Scan for the cell matching the given text and deliver its (x, y) coordinate at center. 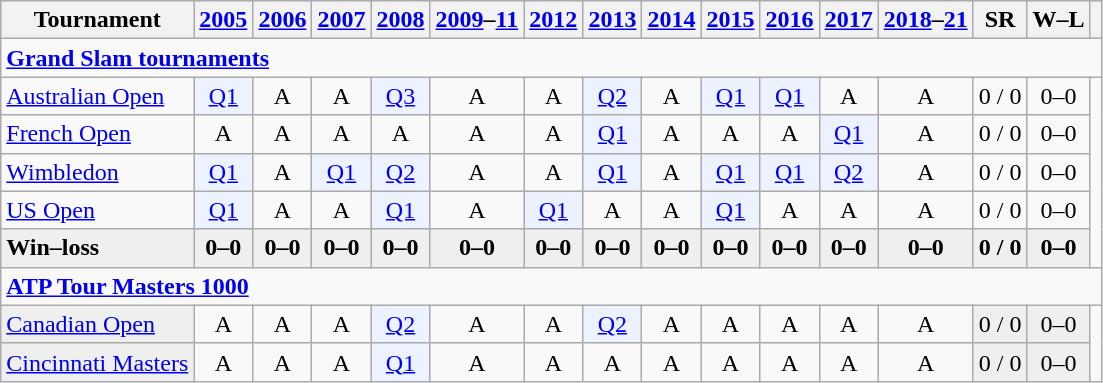
2015 (730, 20)
Australian Open (98, 96)
2005 (224, 20)
2012 (554, 20)
SR (1000, 20)
US Open (98, 210)
Canadian Open (98, 324)
French Open (98, 134)
Cincinnati Masters (98, 362)
2007 (342, 20)
2013 (612, 20)
Q3 (400, 96)
2018–21 (926, 20)
2006 (282, 20)
2016 (790, 20)
Tournament (98, 20)
ATP Tour Masters 1000 (551, 286)
Win–loss (98, 248)
Wimbledon (98, 172)
2009–11 (477, 20)
2014 (672, 20)
2008 (400, 20)
Grand Slam tournaments (551, 58)
W–L (1058, 20)
2017 (848, 20)
